Extract the (X, Y) coordinate from the center of the cell holding the provided text.  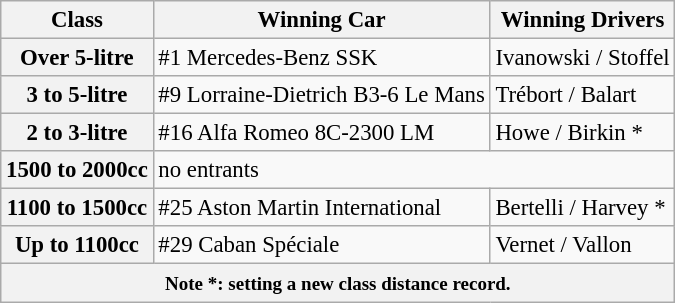
Vernet / Vallon (582, 245)
Over 5-litre (77, 58)
#9 Lorraine-Dietrich B3-6 Le Mans (322, 95)
#25 Aston Martin International (322, 208)
no entrants (414, 170)
Winning Drivers (582, 20)
Bertelli / Harvey * (582, 208)
Howe / Birkin * (582, 133)
1100 to 1500cc (77, 208)
Up to 1100cc (77, 245)
1500 to 2000cc (77, 170)
#16 Alfa Romeo 8C-2300 LM (322, 133)
2 to 3-litre (77, 133)
Ivanowski / Stoffel (582, 58)
Trébort / Balart (582, 95)
Note *: setting a new class distance record. (338, 283)
#1 Mercedes-Benz SSK (322, 58)
3 to 5-litre (77, 95)
Class (77, 20)
Winning Car (322, 20)
#29 Caban Spéciale (322, 245)
